Pinpoint the cell where the given text exists, returning its (x, y) midpoint coordinate. 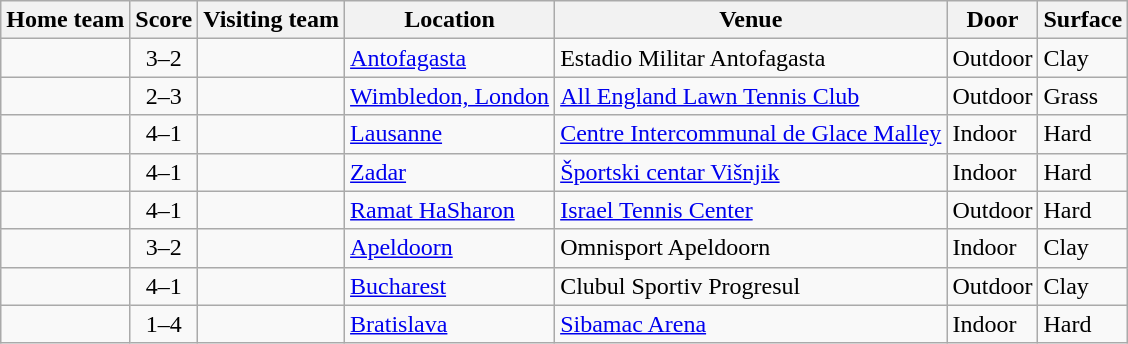
Apeldoorn (450, 248)
Športski centar Višnjik (751, 172)
Omnisport Apeldoorn (751, 248)
Wimbledon, London (450, 96)
Venue (751, 20)
Bucharest (450, 286)
Israel Tennis Center (751, 210)
Grass (1083, 96)
All England Lawn Tennis Club (751, 96)
Visiting team (272, 20)
1–4 (164, 324)
Antofagasta (450, 58)
2–3 (164, 96)
Estadio Militar Antofagasta (751, 58)
Lausanne (450, 134)
Sibamac Arena (751, 324)
Bratislava (450, 324)
Centre Intercommunal de Glace Malley (751, 134)
Location (450, 20)
Clubul Sportiv Progresul (751, 286)
Ramat HaSharon (450, 210)
Home team (66, 20)
Door (992, 20)
Zadar (450, 172)
Score (164, 20)
Surface (1083, 20)
